Output the (X, Y) coordinate of the center of the cell containing the given text.  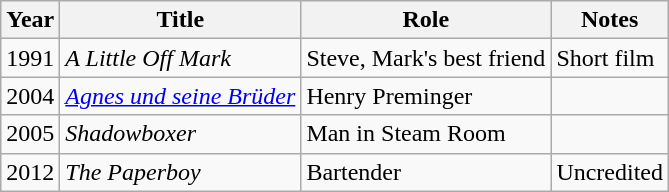
The Paperboy (180, 172)
Shadowboxer (180, 134)
Role (426, 20)
Henry Preminger (426, 96)
1991 (30, 58)
Man in Steam Room (426, 134)
Short film (610, 58)
2012 (30, 172)
Notes (610, 20)
Title (180, 20)
Steve, Mark's best friend (426, 58)
2004 (30, 96)
Agnes und seine Brüder (180, 96)
A Little Off Mark (180, 58)
Year (30, 20)
Bartender (426, 172)
2005 (30, 134)
Uncredited (610, 172)
